Extract the (X, Y) coordinate from the center of the cell holding the provided text.  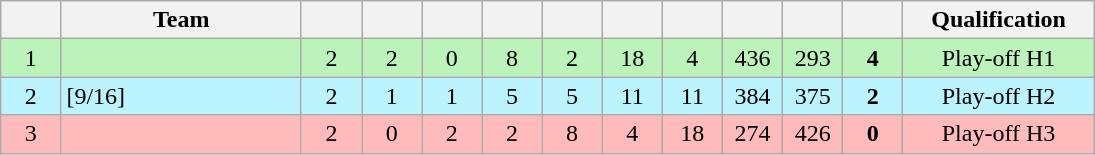
375 (813, 96)
Play-off H2 (998, 96)
384 (752, 96)
426 (813, 134)
3 (31, 134)
Play-off H3 (998, 134)
Qualification (998, 20)
Play-off H1 (998, 58)
436 (752, 58)
293 (813, 58)
[9/16] (182, 96)
Team (182, 20)
274 (752, 134)
